Detect which cell encompasses the target text, then output its (x, y) center coordinate. 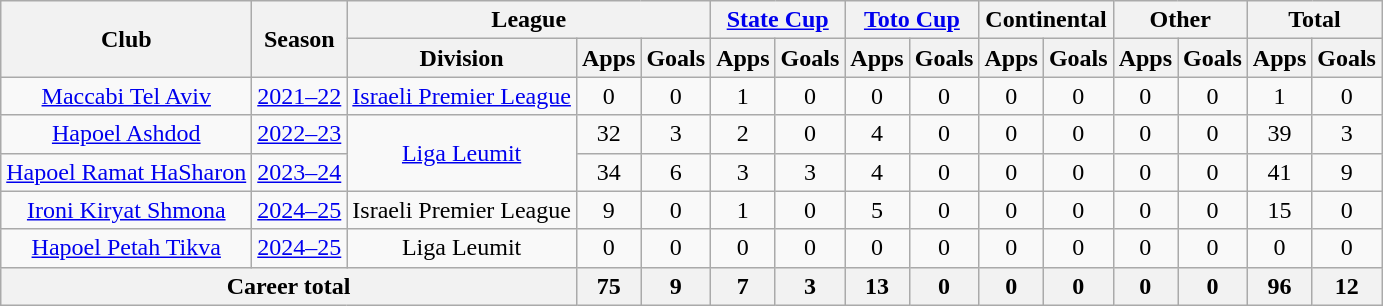
League (529, 20)
Ironi Kiryat Shmona (126, 210)
Toto Cup (912, 20)
75 (608, 286)
Career total (289, 286)
12 (1347, 286)
Hapoel Ashdod (126, 134)
5 (877, 210)
Maccabi Tel Aviv (126, 96)
34 (608, 172)
Hapoel Petah Tikva (126, 248)
6 (676, 172)
2022–23 (300, 134)
39 (1279, 134)
State Cup (778, 20)
Continental (1046, 20)
Total (1314, 20)
Division (462, 58)
7 (743, 286)
32 (608, 134)
96 (1279, 286)
2021–22 (300, 96)
Hapoel Ramat HaSharon (126, 172)
41 (1279, 172)
13 (877, 286)
Club (126, 39)
Other (1180, 20)
15 (1279, 210)
Season (300, 39)
2 (743, 134)
2023–24 (300, 172)
